Capture the cell that displays the provided text and extract its [X, Y] central coordinate. 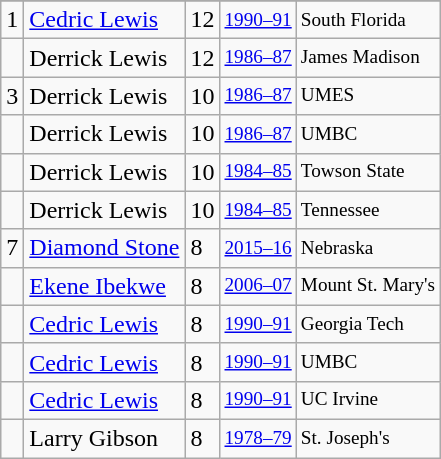
Mount St. Mary's [368, 286]
2015–16 [258, 248]
UC Irvine [368, 400]
St. Joseph's [368, 438]
7 [12, 248]
1978–79 [258, 438]
1 [12, 20]
Diamond Stone [104, 248]
James Madison [368, 58]
Georgia Tech [368, 324]
2006–07 [258, 286]
3 [12, 96]
Tennessee [368, 210]
Ekene Ibekwe [104, 286]
UMES [368, 96]
Nebraska [368, 248]
South Florida [368, 20]
Larry Gibson [104, 438]
Towson State [368, 172]
